Capture the cell that displays the provided text and extract its [X, Y] central coordinate. 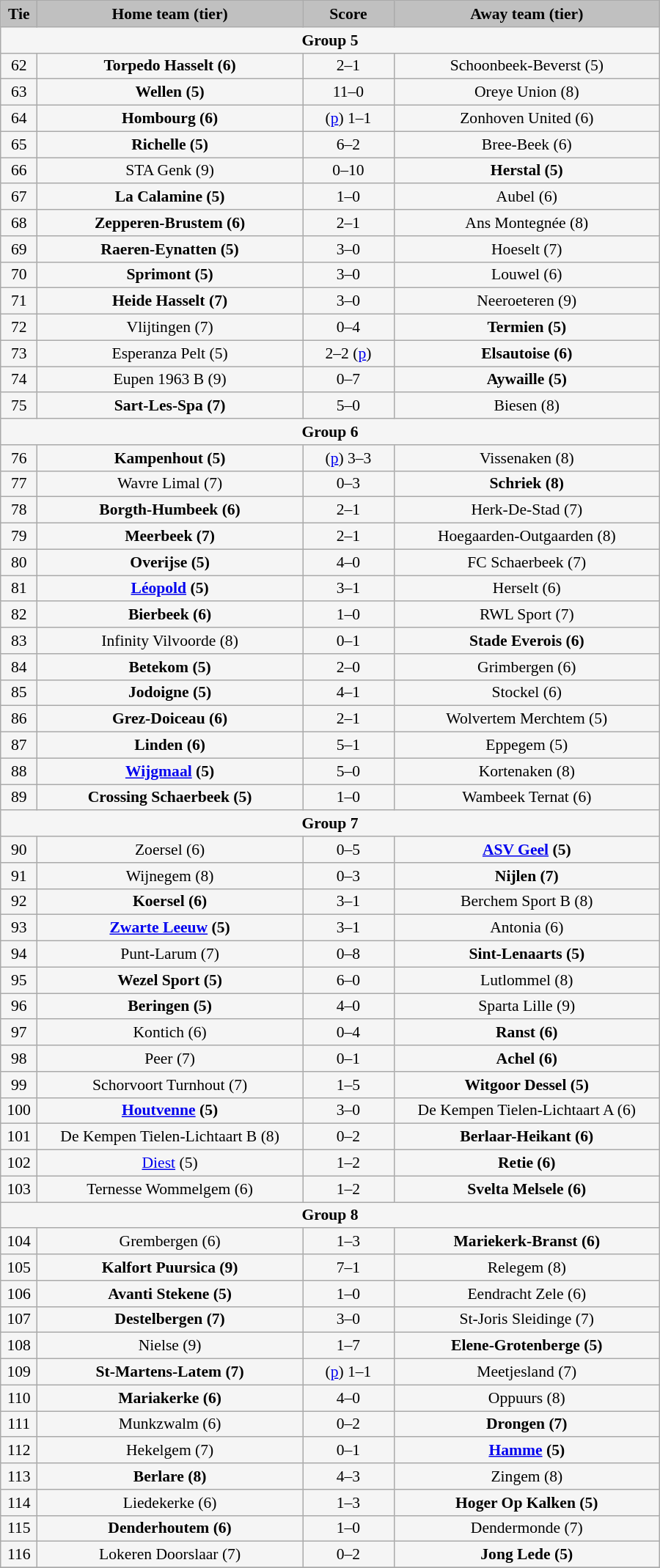
110 [19, 1398]
Grimbergen (6) [527, 667]
101 [19, 1137]
11–0 [349, 92]
Linden (6) [170, 746]
Termien (5) [527, 328]
108 [19, 1346]
Wavre Limal (7) [170, 484]
Retie (6) [527, 1163]
66 [19, 171]
0–5 [349, 850]
Zepperen-Brustem (6) [170, 223]
RWL Sport (7) [527, 615]
Stockel (6) [527, 693]
6–0 [349, 980]
Relegem (8) [527, 1267]
87 [19, 746]
Avanti Stekene (5) [170, 1294]
0–10 [349, 171]
Bierbeek (6) [170, 615]
6–2 [349, 144]
4–3 [349, 1476]
109 [19, 1372]
89 [19, 798]
64 [19, 119]
Witgoor Dessel (5) [527, 1085]
Punt-Larum (7) [170, 954]
84 [19, 667]
91 [19, 876]
63 [19, 92]
0–8 [349, 954]
Herk-De-Stad (7) [527, 510]
95 [19, 980]
Aywaille (5) [527, 380]
Away team (tier) [527, 14]
Meerbeek (7) [170, 537]
Eupen 1963 B (9) [170, 380]
Nijlen (7) [527, 876]
62 [19, 66]
2–0 [349, 667]
Eppegem (5) [527, 746]
Berlaar-Heikant (6) [527, 1137]
96 [19, 1006]
107 [19, 1319]
Vlijtingen (7) [170, 328]
Torpedo Hasselt (6) [170, 66]
Denderhoutem (6) [170, 1528]
Jodoigne (5) [170, 693]
106 [19, 1294]
Grez-Doiceau (6) [170, 719]
Aubel (6) [527, 197]
Jong Lede (5) [527, 1555]
99 [19, 1085]
Svelta Melsele (6) [527, 1189]
Group 8 [330, 1215]
86 [19, 719]
Houtvenne (5) [170, 1111]
111 [19, 1424]
La Calamine (5) [170, 197]
73 [19, 353]
Score [349, 14]
Hekelgem (7) [170, 1451]
Destelbergen (7) [170, 1319]
Elsautoise (6) [527, 353]
Hamme (5) [527, 1451]
Eendracht Zele (6) [527, 1294]
Wezel Sport (5) [170, 980]
Louwel (6) [527, 275]
Liedekerke (6) [170, 1503]
Munkzwalm (6) [170, 1424]
4–1 [349, 693]
90 [19, 850]
St-Martens-Latem (7) [170, 1372]
Wijnegem (8) [170, 876]
1–7 [349, 1346]
Vissenaken (8) [527, 458]
68 [19, 223]
Herselt (6) [527, 589]
Group 7 [330, 824]
Antonia (6) [527, 928]
Wellen (5) [170, 92]
Neeroeteren (9) [527, 301]
Group 5 [330, 40]
98 [19, 1059]
Hoegaarden-Outgaarden (8) [527, 537]
92 [19, 902]
Ans Montegnée (8) [527, 223]
Nielse (9) [170, 1346]
Biesen (8) [527, 406]
112 [19, 1451]
Herstal (5) [527, 171]
Ranst (6) [527, 1033]
Mariakerke (6) [170, 1398]
Dendermonde (7) [527, 1528]
Meetjesland (7) [527, 1372]
(p) 3–3 [349, 458]
Zoersel (6) [170, 850]
Berlare (8) [170, 1476]
93 [19, 928]
113 [19, 1476]
116 [19, 1555]
Kampenhout (5) [170, 458]
Tie [19, 14]
Home team (tier) [170, 14]
Betekom (5) [170, 667]
Group 6 [330, 432]
Lokeren Doorslaar (7) [170, 1555]
Hombourg (6) [170, 119]
81 [19, 589]
Bree-Beek (6) [527, 144]
Grembergen (6) [170, 1242]
114 [19, 1503]
Koersel (6) [170, 902]
104 [19, 1242]
FC Schaerbeek (7) [527, 562]
100 [19, 1111]
115 [19, 1528]
80 [19, 562]
Kalfort Puursica (9) [170, 1267]
Stade Everois (6) [527, 641]
Wijgmaal (5) [170, 771]
5–1 [349, 746]
Hoger Op Kalken (5) [527, 1503]
0–7 [349, 380]
Wolvertem Merchtem (5) [527, 719]
67 [19, 197]
Elene-Grotenberge (5) [527, 1346]
Wambeek Ternat (6) [527, 798]
72 [19, 328]
Kortenaken (8) [527, 771]
Berchem Sport B (8) [527, 902]
De Kempen Tielen-Lichtaart A (6) [527, 1111]
Diest (5) [170, 1163]
103 [19, 1189]
78 [19, 510]
Borgth-Humbeek (6) [170, 510]
Crossing Schaerbeek (5) [170, 798]
Léopold (5) [170, 589]
79 [19, 537]
88 [19, 771]
83 [19, 641]
Oppuurs (8) [527, 1398]
69 [19, 249]
Peer (7) [170, 1059]
2–2 (p) [349, 353]
De Kempen Tielen-Lichtaart B (8) [170, 1137]
7–1 [349, 1267]
97 [19, 1033]
102 [19, 1163]
Beringen (5) [170, 1006]
71 [19, 301]
Overijse (5) [170, 562]
1–5 [349, 1085]
Schoonbeek-Beverst (5) [527, 66]
Sint-Lenaarts (5) [527, 954]
74 [19, 380]
65 [19, 144]
Schorvoort Turnhout (7) [170, 1085]
Zingem (8) [527, 1476]
77 [19, 484]
Hoeselt (7) [527, 249]
Oreye Union (8) [527, 92]
85 [19, 693]
Infinity Vilvoorde (8) [170, 641]
Sart-Les-Spa (7) [170, 406]
Zwarte Leeuw (5) [170, 928]
76 [19, 458]
Zonhoven United (6) [527, 119]
70 [19, 275]
ASV Geel (5) [527, 850]
STA Genk (9) [170, 171]
82 [19, 615]
Esperanza Pelt (5) [170, 353]
Ternesse Wommelgem (6) [170, 1189]
Mariekerk-Branst (6) [527, 1242]
St-Joris Sleidinge (7) [527, 1319]
Richelle (5) [170, 144]
Achel (6) [527, 1059]
Sparta Lille (9) [527, 1006]
Raeren-Eynatten (5) [170, 249]
Lutlommel (8) [527, 980]
75 [19, 406]
105 [19, 1267]
94 [19, 954]
Sprimont (5) [170, 275]
Drongen (7) [527, 1424]
Heide Hasselt (7) [170, 301]
Schriek (8) [527, 484]
Kontich (6) [170, 1033]
